Provide the [x, y] coordinate of the cell's center where the given text is located.  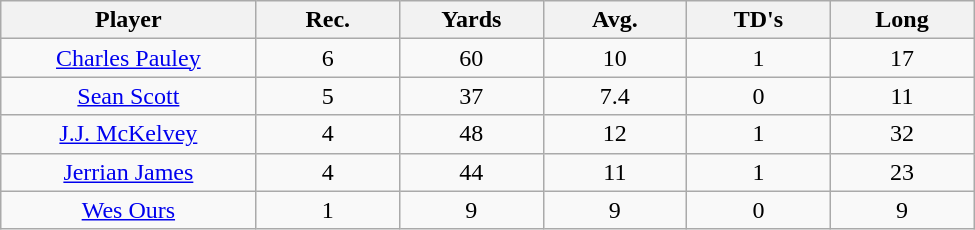
7.4 [615, 96]
Wes Ours [128, 210]
44 [472, 172]
23 [902, 172]
Sean Scott [128, 96]
12 [615, 134]
37 [472, 96]
Long [902, 20]
6 [328, 58]
5 [328, 96]
32 [902, 134]
Player [128, 20]
Yards [472, 20]
TD's [759, 20]
Charles Pauley [128, 58]
J.J. McKelvey [128, 134]
10 [615, 58]
17 [902, 58]
60 [472, 58]
Rec. [328, 20]
48 [472, 134]
Jerrian James [128, 172]
Avg. [615, 20]
